Find where the given text appears and provide that cell's center as (X, Y) coordinate. 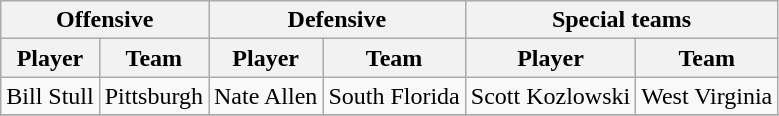
South Florida (394, 96)
Nate Allen (265, 96)
Bill Stull (50, 96)
Scott Kozlowski (550, 96)
Defensive (336, 20)
West Virginia (707, 96)
Special teams (622, 20)
Offensive (105, 20)
Pittsburgh (154, 96)
